Output the [X, Y] coordinate of the center of the cell containing the given text.  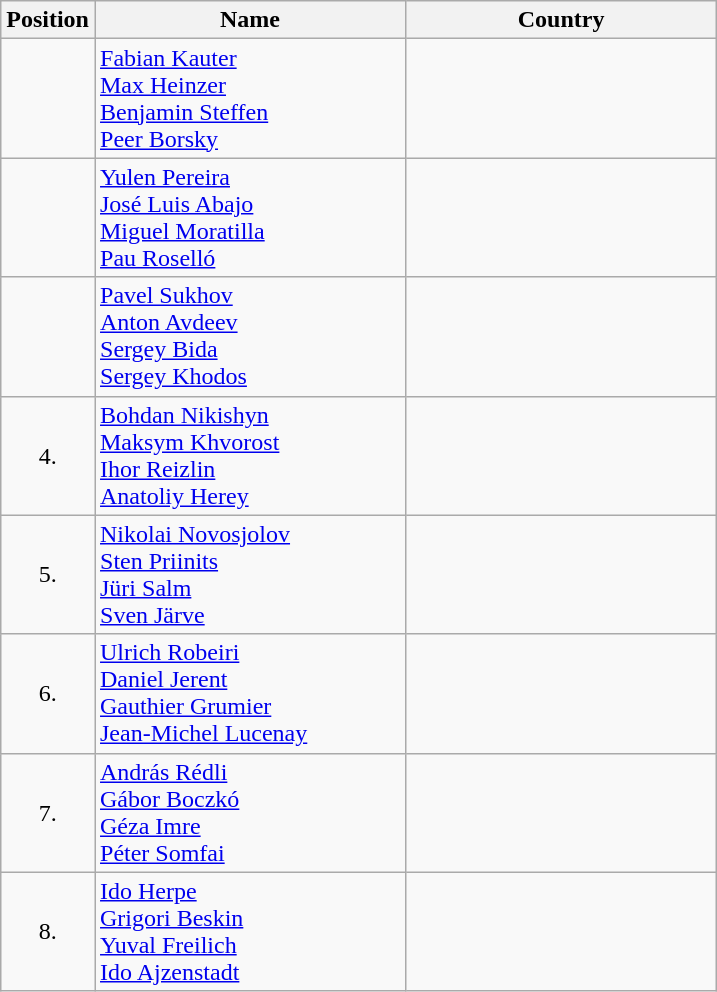
Name [250, 20]
Fabian KauterMax HeinzerBenjamin SteffenPeer Borsky [250, 98]
András RédliGábor BoczkóGéza ImrePéter Somfai [250, 812]
6. [48, 694]
Nikolai NovosjolovSten PriinitsJüri SalmSven Järve [250, 574]
Ulrich RobeiriDaniel JerentGauthier GrumierJean-Michel Lucenay [250, 694]
Position [48, 20]
Country [562, 20]
7. [48, 812]
4. [48, 456]
5. [48, 574]
Yulen PereiraJosé Luis AbajoMiguel MoratillaPau Roselló [250, 218]
Bohdan NikishynMaksym KhvorostIhor ReizlinAnatoliy Herey [250, 456]
8. [48, 932]
Ido HerpeGrigori BeskinYuval FreilichIdo Ajzenstadt [250, 932]
Pavel SukhovAnton AvdeevSergey BidaSergey Khodos [250, 336]
